Extract the (X, Y) coordinate from the center of the cell holding the provided text.  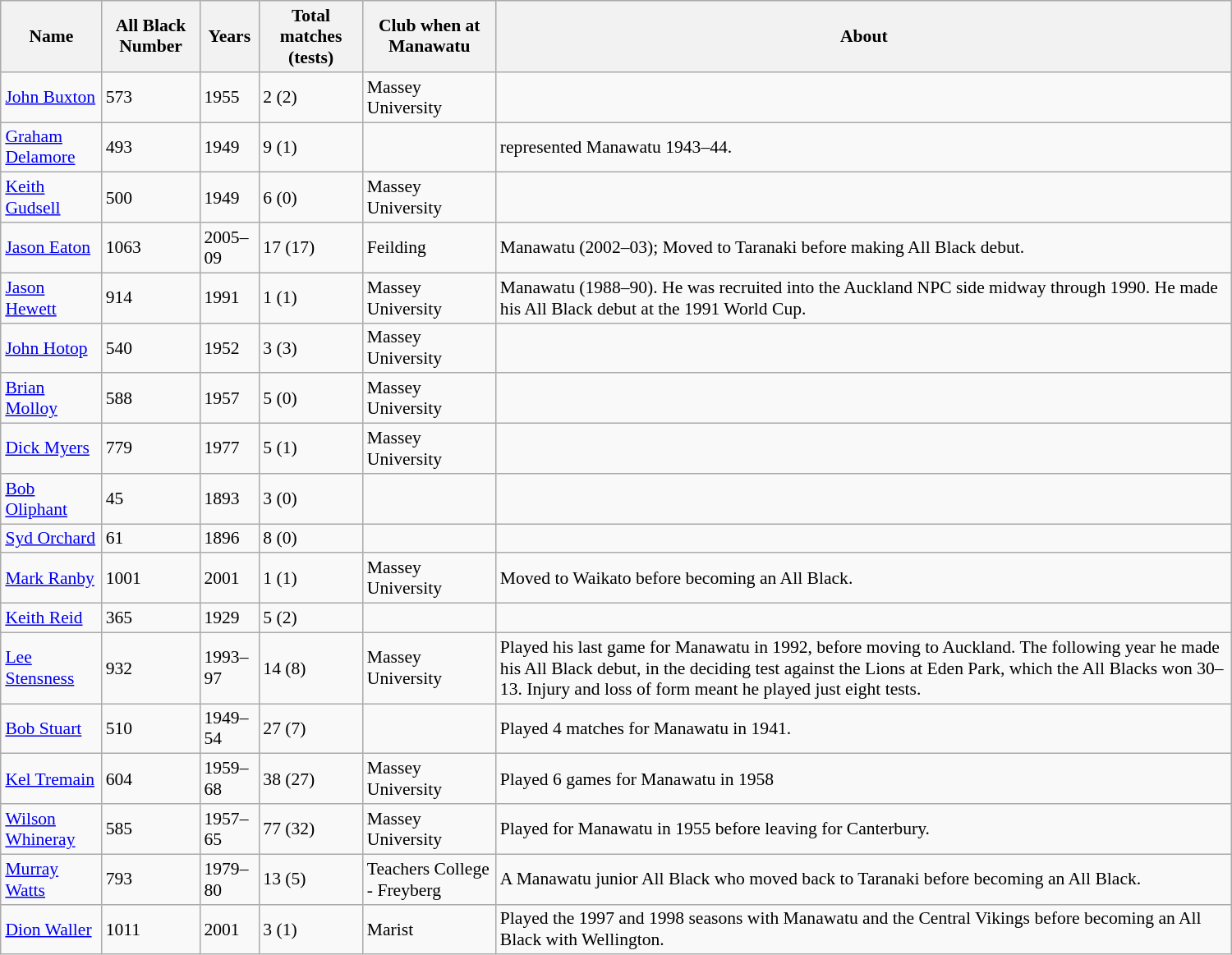
Wilson Whineray (51, 829)
Played 4 matches for Manawatu in 1941. (864, 728)
5 (0) (310, 397)
9 (1) (310, 146)
932 (151, 668)
About (864, 36)
1979–80 (229, 879)
Brian Molloy (51, 397)
588 (151, 397)
3 (3) (310, 348)
Years (229, 36)
585 (151, 829)
500 (151, 197)
1929 (229, 618)
Jason Eaton (51, 248)
13 (5) (310, 879)
Manawatu (1988–90). He was recruited into the Auckland NPC side midway through 1990. He made his All Black debut at the 1991 World Cup. (864, 297)
2005–09 (229, 248)
779 (151, 448)
604 (151, 778)
Bob Stuart (51, 728)
1991 (229, 297)
1977 (229, 448)
represented Manawatu 1943–44. (864, 146)
1955 (229, 97)
3 (0) (310, 498)
5 (1) (310, 448)
38 (27) (310, 778)
Mark Ranby (51, 578)
17 (17) (310, 248)
Played 6 games for Manawatu in 1958 (864, 778)
Total matches (tests) (310, 36)
All Black Number (151, 36)
1063 (151, 248)
Syd Orchard (51, 539)
1001 (151, 578)
Murray Watts (51, 879)
Bob Oliphant (51, 498)
1959–68 (229, 778)
510 (151, 728)
1957 (229, 397)
365 (151, 618)
45 (151, 498)
77 (32) (310, 829)
John Buxton (51, 97)
6 (0) (310, 197)
Played for Manawatu in 1955 before leaving for Canterbury. (864, 829)
Played the 1997 and 1998 seasons with Manawatu and the Central Vikings before becoming an All Black with Wellington. (864, 930)
Kel Tremain (51, 778)
1952 (229, 348)
Teachers College - Freyberg (430, 879)
573 (151, 97)
1957–65 (229, 829)
8 (0) (310, 539)
1893 (229, 498)
Keith Reid (51, 618)
2 (2) (310, 97)
493 (151, 146)
Jason Hewett (51, 297)
27 (7) (310, 728)
14 (8) (310, 668)
Name (51, 36)
1993–97 (229, 668)
1949–54 (229, 728)
1011 (151, 930)
914 (151, 297)
Dick Myers (51, 448)
Keith Gudsell (51, 197)
Marist (430, 930)
Moved to Waikato before becoming an All Black. (864, 578)
Graham Delamore (51, 146)
793 (151, 879)
3 (1) (310, 930)
5 (2) (310, 618)
540 (151, 348)
A Manawatu junior All Black who moved back to Taranaki before becoming an All Black. (864, 879)
Dion Waller (51, 930)
61 (151, 539)
Feilding (430, 248)
Manawatu (2002–03); Moved to Taranaki before making All Black debut. (864, 248)
Club when at Manawatu (430, 36)
1896 (229, 539)
Lee Stensness (51, 668)
John Hotop (51, 348)
